Return (x, y) of the center of cell containing provided text 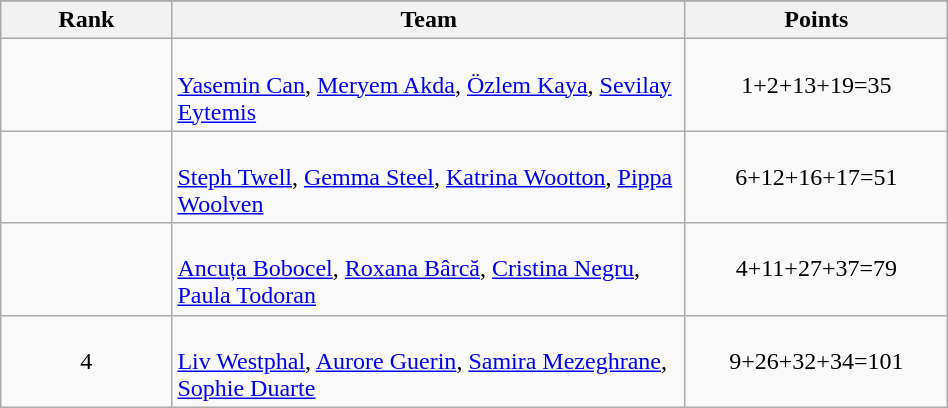
Rank (86, 20)
Points (816, 20)
1+2+13+19=35 (816, 85)
6+12+16+17=51 (816, 177)
9+26+32+34=101 (816, 361)
4 (86, 361)
Yasemin Can, Meryem Akda, Özlem Kaya, Sevilay Eytemis (429, 85)
Liv Westphal, Aurore Guerin, Samira Mezeghrane, Sophie Duarte (429, 361)
4+11+27+37=79 (816, 269)
Ancuța Bobocel, Roxana Bârcă, Cristina Negru, Paula Todoran (429, 269)
Steph Twell, Gemma Steel, Katrina Wootton, Pippa Woolven (429, 177)
Team (429, 20)
